Provide the (X, Y) coordinate of the cell's center where the given text is located.  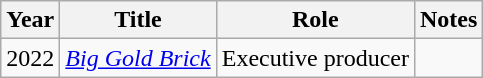
Role (315, 20)
Executive producer (315, 58)
Year (30, 20)
Title (138, 20)
2022 (30, 58)
Notes (448, 20)
Big Gold Brick (138, 58)
